For the text-containing cell, return its midpoint in (X, Y) coordinate format. 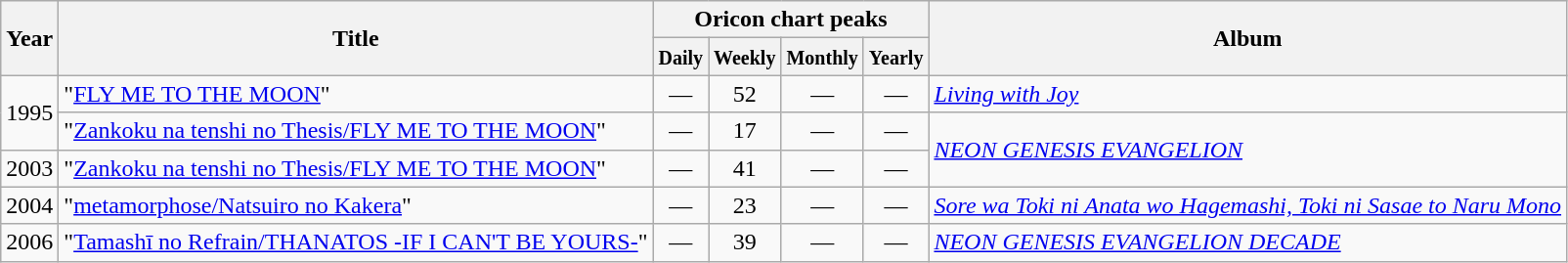
Sore wa Toki ni Anata wo Hagemashi, Toki ni Sasae to Naru Mono (1247, 205)
NEON GENESIS EVANGELION DECADE (1247, 242)
52 (745, 94)
Daily (680, 57)
2004 (29, 205)
"Tamashī no Refrain/THANATOS -IF I CAN'T BE YOURS-" (356, 242)
NEON GENESIS EVANGELION (1247, 150)
23 (745, 205)
1995 (29, 112)
41 (745, 168)
Weekly (745, 57)
Yearly (895, 57)
39 (745, 242)
"FLY ME TO THE MOON" (356, 94)
Album (1247, 38)
"metamorphose/Natsuiro no Kakera" (356, 205)
Living with Joy (1247, 94)
Title (356, 38)
Oricon chart peaks (791, 20)
2003 (29, 168)
17 (745, 131)
Year (29, 38)
Monthly (822, 57)
2006 (29, 242)
